Capture the cell that displays the provided text and extract its (x, y) central coordinate. 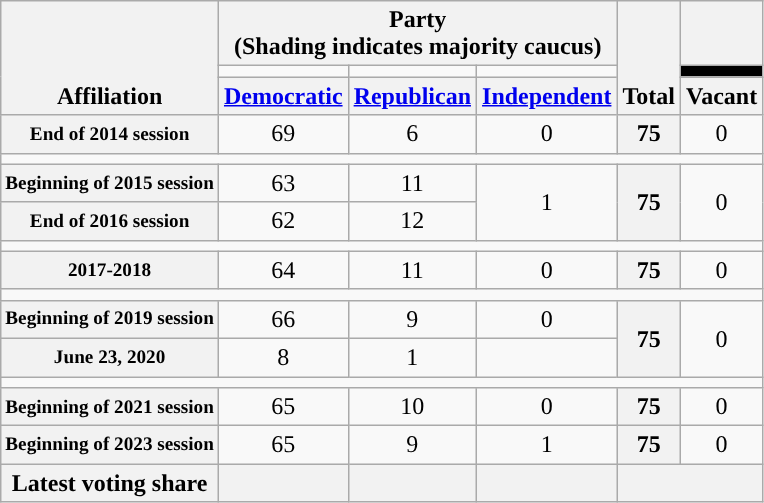
End of 2014 session (110, 134)
2017-2018 (110, 270)
Vacant (722, 96)
66 (283, 319)
Party (Shading indicates majority caucus) (418, 34)
64 (283, 270)
6 (412, 134)
Independent (547, 96)
Affiliation (110, 58)
12 (412, 221)
Republican (412, 96)
Total (649, 58)
June 23, 2020 (110, 357)
10 (412, 407)
Beginning of 2019 session (110, 319)
8 (283, 357)
69 (283, 134)
Beginning of 2023 session (110, 445)
63 (283, 183)
Beginning of 2015 session (110, 183)
Latest voting share (110, 483)
Beginning of 2021 session (110, 407)
62 (283, 221)
Democratic (283, 96)
End of 2016 session (110, 221)
